Return the (X, Y) coordinate for the center point of the cell that contains the specified text.  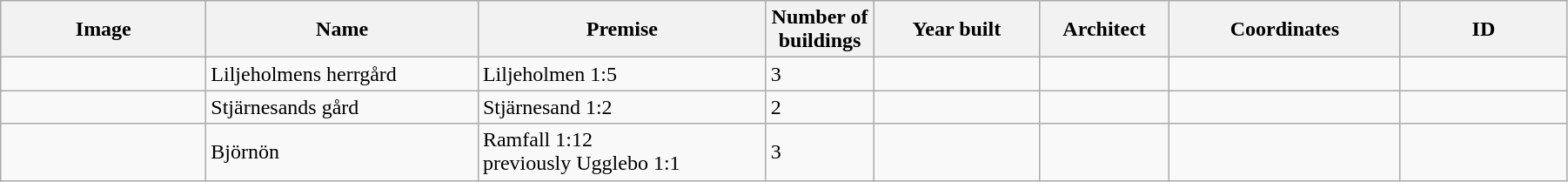
ID (1483, 30)
Year built (957, 30)
Name (343, 30)
Stjärnesand 1:2 (621, 107)
Coordinates (1284, 30)
Liljeholmens herrgård (343, 74)
Liljeholmen 1:5 (621, 74)
Stjärnesands gård (343, 107)
2 (820, 107)
Image (104, 30)
Björnön (343, 152)
Number ofbuildings (820, 30)
Premise (621, 30)
Ramfall 1:12previously Ugglebo 1:1 (621, 152)
Architect (1104, 30)
